Extract the (X, Y) coordinate from the center of the cell holding the provided text.  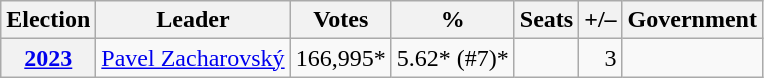
2023 (48, 58)
Pavel Zacharovský (193, 58)
Election (48, 20)
Leader (193, 20)
Votes (340, 20)
3 (600, 58)
+/– (600, 20)
% (452, 20)
Government (692, 20)
5.62* (#7)* (452, 58)
166,995* (340, 58)
Seats (546, 20)
